Detect which cell encompasses the target text, then output its [x, y] center coordinate. 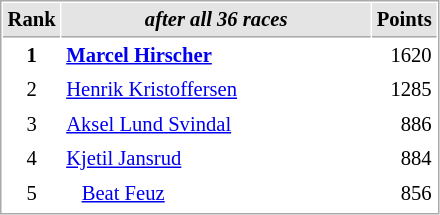
1620 [404, 56]
884 [404, 158]
Marcel Hirscher [216, 56]
after all 36 races [216, 20]
2 [32, 90]
3 [32, 124]
Rank [32, 20]
886 [404, 124]
Points [404, 20]
5 [32, 194]
1285 [404, 90]
Aksel Lund Svindal [216, 124]
Beat Feuz [216, 194]
Henrik Kristoffersen [216, 90]
Kjetil Jansrud [216, 158]
1 [32, 56]
4 [32, 158]
856 [404, 194]
